Return (X, Y) of the center of cell containing provided text 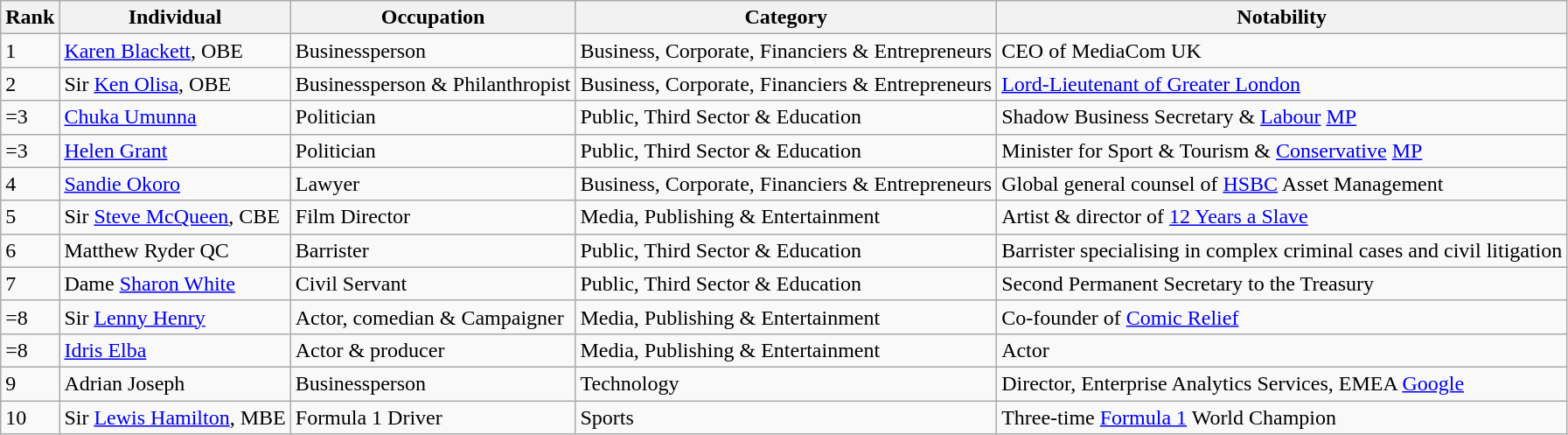
Actor, comedian & Campaigner (433, 317)
Actor (1282, 350)
Minister for Sport & Tourism & Conservative MP (1282, 151)
2 (30, 84)
Adrian Joseph (175, 383)
Matthew Ryder QC (175, 250)
Category (786, 18)
1 (30, 51)
6 (30, 250)
Sandie Okoro (175, 184)
5 (30, 217)
Actor & producer (433, 350)
Sir Steve McQueen, CBE (175, 217)
Dame Sharon White (175, 284)
7 (30, 284)
Individual (175, 18)
Shadow Business Secretary & Labour MP (1282, 117)
Rank (30, 18)
Sir Ken Olisa, OBE (175, 84)
Lawyer (433, 184)
Businessperson & Philanthropist (433, 84)
CEO of MediaCom UK (1282, 51)
Occupation (433, 18)
Sports (786, 417)
Sir Lewis Hamilton, MBE (175, 417)
Sir Lenny Henry (175, 317)
Second Permanent Secretary to the Treasury (1282, 284)
Barrister specialising in complex criminal cases and civil litigation (1282, 250)
Barrister (433, 250)
Karen Blackett, OBE (175, 51)
10 (30, 417)
Notability (1282, 18)
Director, Enterprise Analytics Services, EMEA Google (1282, 383)
Helen Grant (175, 151)
Civil Servant (433, 284)
Lord-Lieutenant of Greater London (1282, 84)
Idris Elba (175, 350)
9 (30, 383)
Chuka Umunna (175, 117)
4 (30, 184)
Global general counsel of HSBC Asset Management (1282, 184)
Three-time Formula 1 World Champion (1282, 417)
Co-founder of Comic Relief (1282, 317)
Film Director (433, 217)
Technology (786, 383)
Formula 1 Driver (433, 417)
Artist & director of 12 Years a Slave (1282, 217)
